Return (X, Y) of the center of cell containing provided text 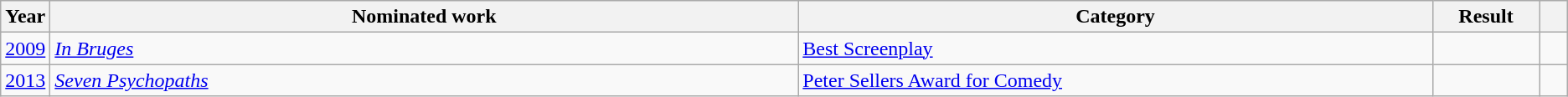
Peter Sellers Award for Comedy (1116, 80)
Category (1116, 17)
Year (25, 17)
Best Screenplay (1116, 48)
2009 (25, 48)
2013 (25, 80)
Result (1486, 17)
In Bruges (424, 48)
Nominated work (424, 17)
Seven Psychopaths (424, 80)
